Return the [X, Y] coordinate for the center point of the cell that contains the specified text.  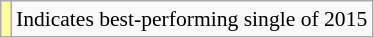
Indicates best-performing single of 2015 [192, 19]
